Detect which cell encompasses the target text, then output its (x, y) center coordinate. 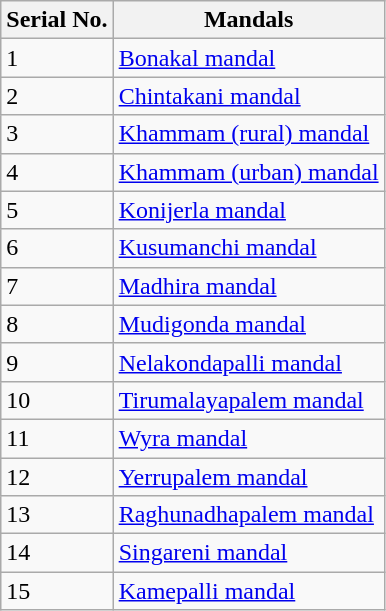
Nelakondapalli mandal (248, 362)
4 (57, 172)
7 (57, 286)
14 (57, 553)
Mudigonda mandal (248, 324)
Yerrupalem mandal (248, 477)
5 (57, 210)
8 (57, 324)
10 (57, 400)
Madhira mandal (248, 286)
Singareni mandal (248, 553)
12 (57, 477)
Tirumalayapalem mandal (248, 400)
Bonakal mandal (248, 58)
Kamepalli mandal (248, 591)
Khammam (urban) mandal (248, 172)
Wyra mandal (248, 438)
Konijerla mandal (248, 210)
Raghunadhapalem mandal (248, 515)
9 (57, 362)
Chintakani mandal (248, 96)
11 (57, 438)
13 (57, 515)
2 (57, 96)
Khammam (rural) mandal (248, 134)
6 (57, 248)
Serial No. (57, 20)
Kusumanchi mandal (248, 248)
15 (57, 591)
1 (57, 58)
3 (57, 134)
Mandals (248, 20)
